Provide the (X, Y) coordinate of the cell's center where the given text is located.  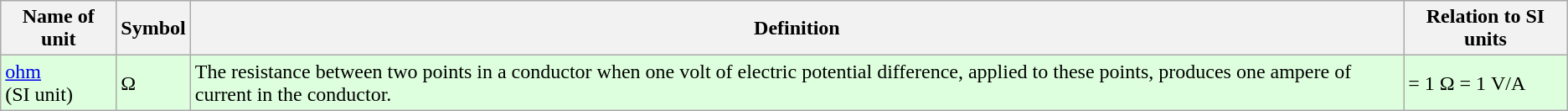
Relation to SI units (1486, 29)
Ω (153, 82)
ohm (SI unit) (59, 82)
Definition (797, 29)
= 1 Ω = 1 V/A (1486, 82)
Symbol (153, 29)
Name of unit (59, 29)
